Capture the cell that displays the provided text and extract its [x, y] central coordinate. 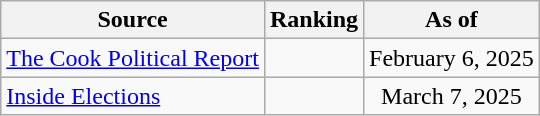
Ranking [314, 20]
Inside Elections [133, 96]
March 7, 2025 [452, 96]
February 6, 2025 [452, 58]
The Cook Political Report [133, 58]
Source [133, 20]
As of [452, 20]
